Provide the [X, Y] coordinate of the cell's center where the given text is located.  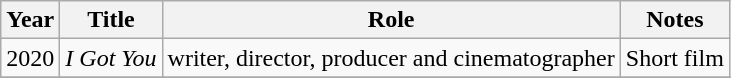
2020 [30, 58]
I Got You [111, 58]
Short film [674, 58]
Notes [674, 20]
Title [111, 20]
Year [30, 20]
writer, director, producer and cinematographer [391, 58]
Role [391, 20]
